Scan for the cell matching the given text and deliver its (x, y) coordinate at center. 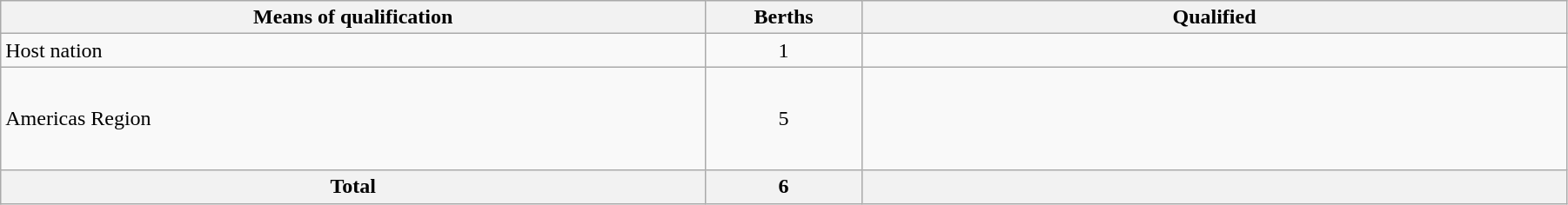
Total (353, 187)
Host nation (353, 50)
5 (784, 118)
1 (784, 50)
6 (784, 187)
Means of qualification (353, 17)
Qualified (1215, 17)
Americas Region (353, 118)
Berths (784, 17)
